Determine the [X, Y] coordinate at the center of the cell enclosing the given text.  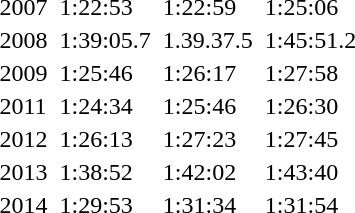
1.39.37.5 [208, 40]
1:38:52 [105, 172]
1:39:05.7 [105, 40]
1:27:23 [208, 139]
1:26:17 [208, 73]
1:24:34 [105, 106]
1:26:13 [105, 139]
1:42:02 [208, 172]
